From the cell containing the given text, extract its center point as (x, y) coordinate. 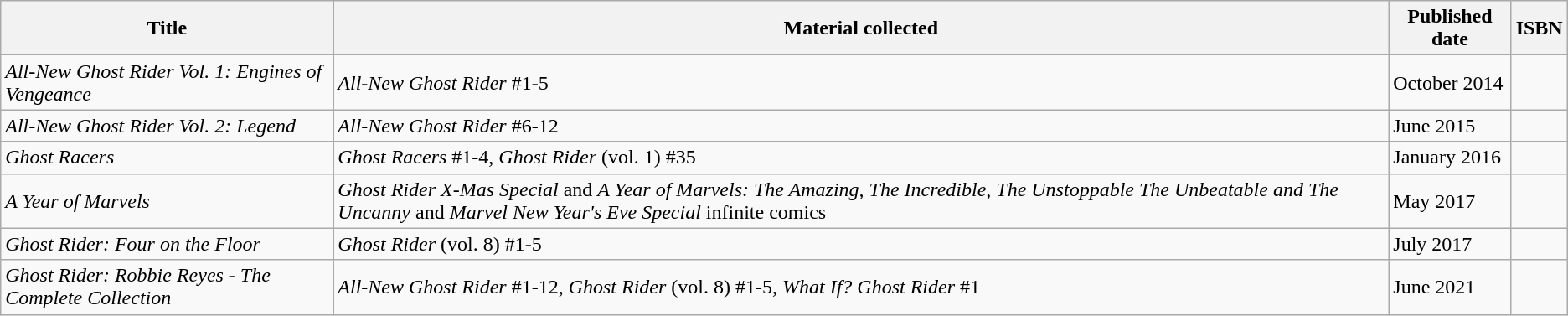
Ghost Rider: Robbie Reyes - The Complete Collection (168, 287)
July 2017 (1450, 244)
Ghost Racers #1-4, Ghost Rider (vol. 1) #35 (861, 158)
Title (168, 28)
Ghost Rider: Four on the Floor (168, 244)
Published date (1450, 28)
All-New Ghost Rider #1-5 (861, 82)
January 2016 (1450, 158)
Ghost Rider (vol. 8) #1-5 (861, 244)
October 2014 (1450, 82)
June 2015 (1450, 126)
May 2017 (1450, 201)
June 2021 (1450, 287)
ISBN (1540, 28)
Material collected (861, 28)
All-New Ghost Rider #6-12 (861, 126)
Ghost Racers (168, 158)
All-New Ghost Rider #1-12, Ghost Rider (vol. 8) #1-5, What If? Ghost Rider #1 (861, 287)
All-New Ghost Rider Vol. 1: Engines of Vengeance (168, 82)
A Year of Marvels (168, 201)
All-New Ghost Rider Vol. 2: Legend (168, 126)
